Return the (x, y) coordinate for the center point of the cell that contains the specified text.  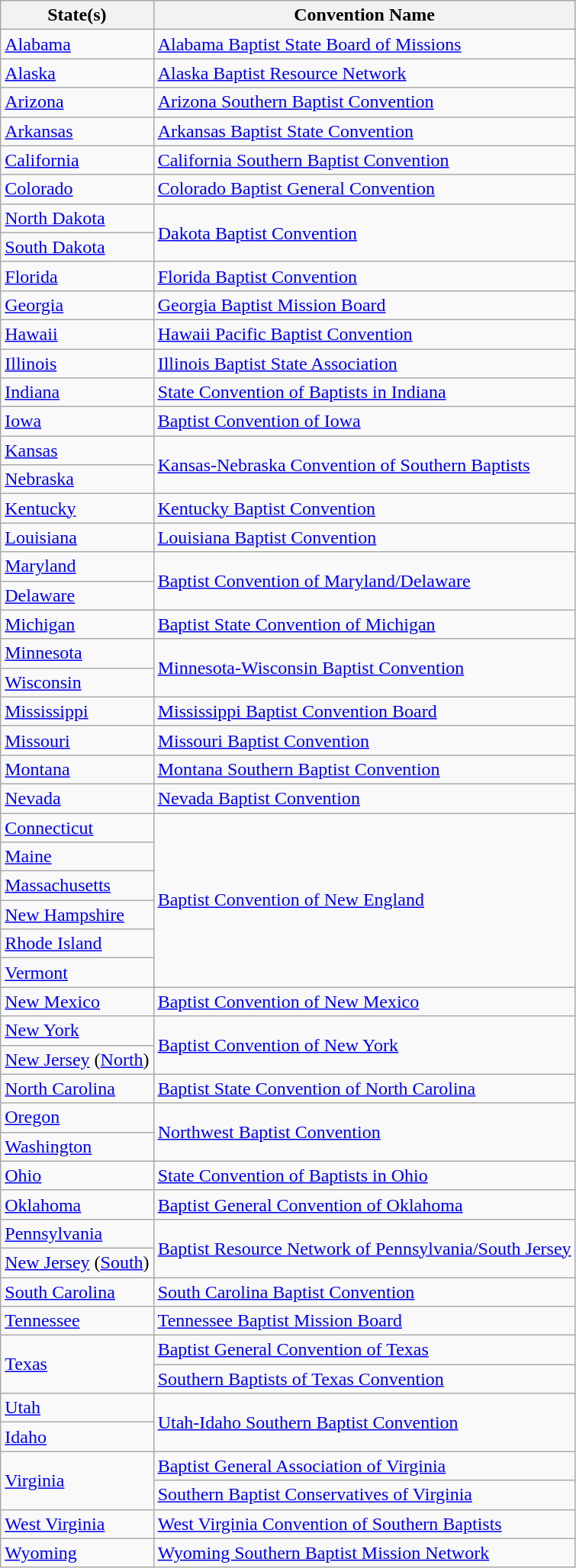
Michigan (77, 624)
Utah (77, 1408)
Rhode Island (77, 944)
West Virginia (77, 1524)
Alabama Baptist State Board of Missions (365, 44)
Ohio (77, 1175)
North Carolina (77, 1089)
Baptist Convention of New Mexico (365, 1002)
Hawaii Pacific Baptist Convention (365, 334)
Southern Baptists of Texas Convention (365, 1379)
California Southern Baptist Convention (365, 160)
Oklahoma (77, 1204)
Pennsylvania (77, 1233)
Baptist General Association of Virginia (365, 1466)
Mississippi Baptist Convention Board (365, 711)
Oregon (77, 1117)
Colorado (77, 189)
Kansas (77, 451)
Arkansas (77, 131)
Baptist Convention of New York (365, 1045)
Baptist Convention of Maryland/Delaware (365, 581)
Illinois (77, 364)
Texas (77, 1364)
Minnesota (77, 653)
New Jersey (North) (77, 1060)
Maine (77, 857)
Idaho (77, 1437)
Baptist Convention of New England (365, 899)
Wyoming (77, 1553)
Southern Baptist Conservatives of Virginia (365, 1495)
Nebraska (77, 479)
South Dakota (77, 247)
Baptist State Convention of Michigan (365, 624)
California (77, 160)
Baptist Convention of Iowa (365, 422)
Mississippi (77, 711)
State Convention of Baptists in Indiana (365, 393)
Baptist Resource Network of Pennsylvania/South Jersey (365, 1248)
Wyoming Southern Baptist Mission Network (365, 1553)
New Hampshire (77, 915)
Baptist General Convention of Texas (365, 1350)
Utah-Idaho Southern Baptist Convention (365, 1422)
South Carolina Baptist Convention (365, 1292)
Louisiana Baptist Convention (365, 537)
Massachusetts (77, 886)
Alaska (77, 73)
Alaska Baptist Resource Network (365, 73)
New Jersey (South) (77, 1262)
Indiana (77, 393)
Virginia (77, 1480)
New Mexico (77, 1002)
South Carolina (77, 1292)
Delaware (77, 595)
Nevada (77, 798)
Georgia Baptist Mission Board (365, 305)
Arizona (77, 102)
Convention Name (365, 15)
Baptist General Convention of Oklahoma (365, 1204)
Kentucky (77, 508)
Maryland (77, 566)
New York (77, 1031)
West Virginia Convention of Southern Baptists (365, 1524)
Dakota Baptist Convention (365, 232)
Kentucky Baptist Convention (365, 508)
Georgia (77, 305)
Minnesota-Wisconsin Baptist Convention (365, 668)
Missouri (77, 740)
State Convention of Baptists in Ohio (365, 1175)
Montana (77, 769)
Colorado Baptist General Convention (365, 189)
Iowa (77, 422)
Baptist State Convention of North Carolina (365, 1089)
Wisconsin (77, 682)
North Dakota (77, 218)
Florida Baptist Convention (365, 276)
State(s) (77, 15)
Arkansas Baptist State Convention (365, 131)
Missouri Baptist Convention (365, 740)
Tennessee Baptist Mission Board (365, 1321)
Vermont (77, 973)
Arizona Southern Baptist Convention (365, 102)
Florida (77, 276)
Connecticut (77, 827)
Kansas-Nebraska Convention of Southern Baptists (365, 465)
Northwest Baptist Convention (365, 1132)
Illinois Baptist State Association (365, 364)
Tennessee (77, 1321)
Louisiana (77, 537)
Montana Southern Baptist Convention (365, 769)
Hawaii (77, 334)
Nevada Baptist Convention (365, 798)
Alabama (77, 44)
Washington (77, 1146)
